Search for the cell housing the specified text and yield its (x, y) center coordinate. 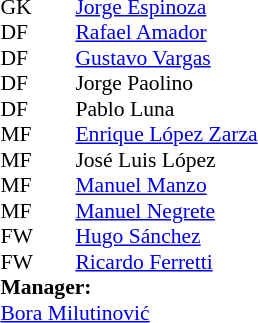
Ricardo Ferretti (166, 262)
Pablo Luna (166, 109)
Manuel Manzo (166, 185)
Enrique López Zarza (166, 135)
Manager: (128, 287)
Rafael Amador (166, 33)
Gustavo Vargas (166, 58)
José Luis López (166, 160)
Manuel Negrete (166, 211)
Jorge Paolino (166, 83)
Hugo Sánchez (166, 237)
